Return the [X, Y] coordinate for the center point of the cell that contains the specified text.  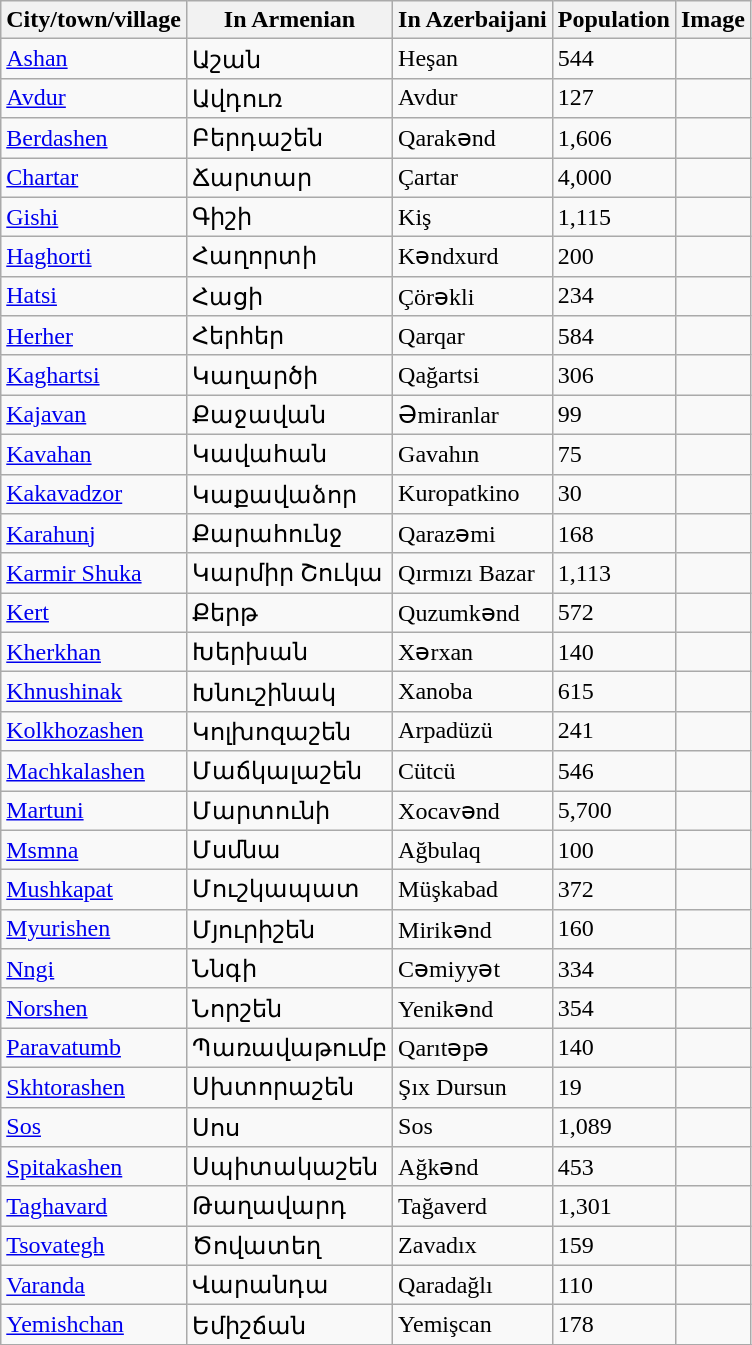
Սոս [289, 1127]
168 [614, 534]
Yemişcan [473, 1325]
1,301 [614, 1206]
Kakavadzor [94, 494]
127 [614, 98]
Քաջավան [289, 415]
Մաճկալաշեն [289, 771]
Ashan [94, 59]
Gavahın [473, 454]
546 [614, 771]
Arpadüzü [473, 731]
159 [614, 1246]
Kajavan [94, 415]
Մարտունի [289, 810]
Qarıtəpə [473, 1048]
Taghavard [94, 1206]
Մյուրիշեն [289, 929]
Çörəkli [473, 296]
Çartar [473, 178]
Mushkapat [94, 890]
Qırmızı Bazar [473, 573]
615 [614, 692]
Herher [94, 336]
584 [614, 336]
Կաղարծի [289, 375]
234 [614, 296]
Ննգի [289, 969]
30 [614, 494]
Աշան [289, 59]
Նորշեն [289, 1008]
Yemishchan [94, 1325]
4,000 [614, 178]
Əmiranlar [473, 415]
Skhtorashen [94, 1087]
372 [614, 890]
Գիշի [289, 217]
Chartar [94, 178]
354 [614, 1008]
Quzumkənd [473, 613]
Kherkhan [94, 652]
Population [614, 20]
Վարանդա [289, 1285]
Kert [94, 613]
Berdashen [94, 138]
Xanoba [473, 692]
Քարահունջ [289, 534]
Ağkənd [473, 1167]
Qarqar [473, 336]
Կոլխոզաշեն [289, 731]
Machkalashen [94, 771]
Heşan [473, 59]
Martuni [94, 810]
Mirikənd [473, 929]
Հացի [289, 296]
Qarakənd [473, 138]
Խերխան [289, 652]
160 [614, 929]
Varanda [94, 1285]
Tağaverd [473, 1206]
Image [712, 20]
Haghorti [94, 257]
Zavadıx [473, 1246]
Սխտորաշեն [289, 1087]
Xərxan [473, 652]
Պառավաթումբ [289, 1048]
1,606 [614, 138]
544 [614, 59]
Karmir Shuka [94, 573]
Tsovategh [94, 1246]
5,700 [614, 810]
Nngi [94, 969]
99 [614, 415]
Msmna [94, 850]
Cütcü [473, 771]
Մսմնա [289, 850]
75 [614, 454]
Կարմիր Շուկա [289, 573]
Kavahan [94, 454]
Սպիտակաշեն [289, 1167]
Şıx Dursun [473, 1087]
Kəndxurd [473, 257]
572 [614, 613]
Քերթ [289, 613]
110 [614, 1285]
Kuropatkino [473, 494]
Hatsi [94, 296]
Norshen [94, 1008]
Հաղորտի [289, 257]
1,113 [614, 573]
Կավահան [289, 454]
Ծովատեղ [289, 1246]
Müşkabad [473, 890]
Թաղավարդ [289, 1206]
306 [614, 375]
Հերհեր [289, 336]
Եմիշճան [289, 1325]
Բերդաշեն [289, 138]
Մուշկապատ [289, 890]
Yenikənd [473, 1008]
Paravatumb [94, 1048]
Ավդուռ [289, 98]
Կաքավաձոր [289, 494]
City/town/village [94, 20]
Gishi [94, 217]
200 [614, 257]
100 [614, 850]
In Azerbaijani [473, 20]
Kolkhozashen [94, 731]
Cəmiyyət [473, 969]
Qaradağlı [473, 1285]
453 [614, 1167]
Khnushinak [94, 692]
Qağartsi [473, 375]
Myurishen [94, 929]
Xocavənd [473, 810]
Kiş [473, 217]
334 [614, 969]
In Armenian [289, 20]
178 [614, 1325]
241 [614, 731]
19 [614, 1087]
Ağbulaq [473, 850]
Qarazəmi [473, 534]
1,115 [614, 217]
Spitakashen [94, 1167]
Karahunj [94, 534]
Kaghartsi [94, 375]
Խնուշինակ [289, 692]
Ճարտար [289, 178]
1,089 [614, 1127]
